From the cell containing the given text, extract its center point as (x, y) coordinate. 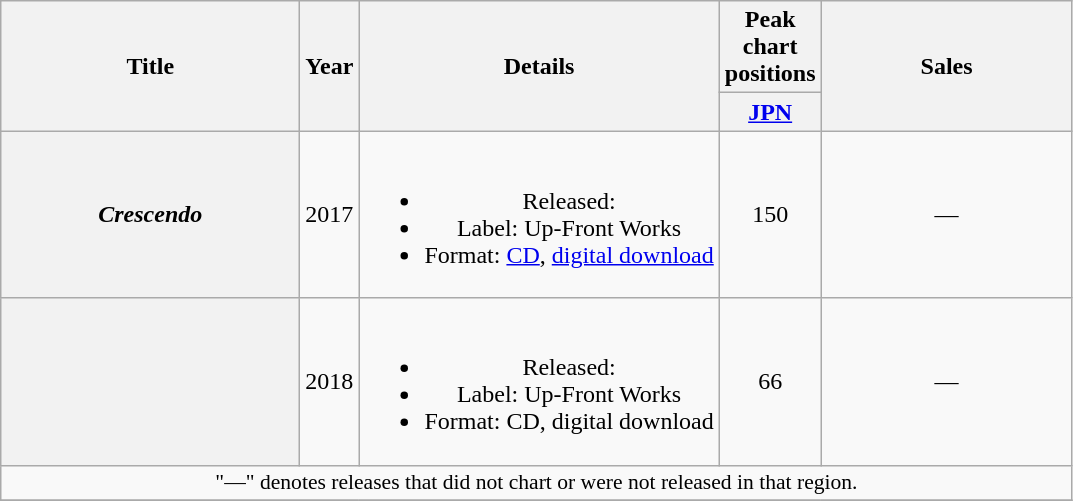
JPN (770, 112)
Title (150, 66)
2017 (330, 214)
Peak chart positions (770, 47)
66 (770, 382)
Details (539, 66)
Crescendo (150, 214)
150 (770, 214)
Sales (946, 66)
2018 (330, 382)
"—" denotes releases that did not chart or were not released in that region. (536, 483)
Year (330, 66)
